Locate the cell with the specified text and output its (X, Y) center coordinate. 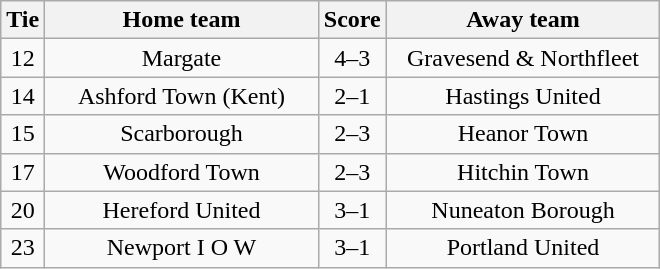
20 (23, 210)
15 (23, 134)
23 (23, 248)
Ashford Town (Kent) (182, 96)
Tie (23, 20)
Home team (182, 20)
14 (23, 96)
Woodford Town (182, 172)
12 (23, 58)
Hastings United (523, 96)
Hereford United (182, 210)
Scarborough (182, 134)
Score (352, 20)
Nuneaton Borough (523, 210)
Away team (523, 20)
4–3 (352, 58)
Margate (182, 58)
2–1 (352, 96)
Hitchin Town (523, 172)
Heanor Town (523, 134)
17 (23, 172)
Gravesend & Northfleet (523, 58)
Newport I O W (182, 248)
Portland United (523, 248)
